Return (x, y) of the center of cell containing provided text 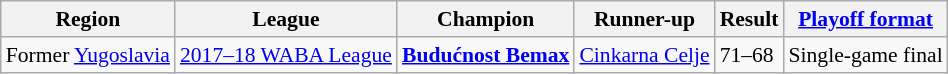
Former Yugoslavia (88, 55)
2017–18 WABA League (286, 55)
Runner-up (644, 19)
Budućnost Bemax (486, 55)
Playoff format (866, 19)
Champion (486, 19)
71–68 (750, 55)
Cinkarna Celje (644, 55)
League (286, 19)
Result (750, 19)
Single-game final (866, 55)
Region (88, 19)
